Pinpoint the cell where the given text exists, returning its [X, Y] midpoint coordinate. 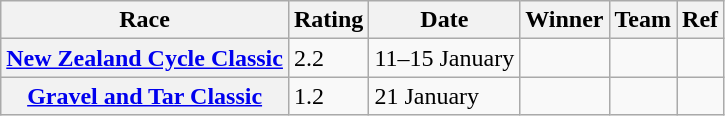
21 January [444, 96]
Gravel and Tar Classic [145, 96]
Winner [564, 20]
1.2 [328, 96]
Rating [328, 20]
Race [145, 20]
11–15 January [444, 58]
2.2 [328, 58]
New Zealand Cycle Classic [145, 58]
Team [643, 20]
Ref [700, 20]
Date [444, 20]
